Scan for the cell matching the given text and deliver its [x, y] coordinate at center. 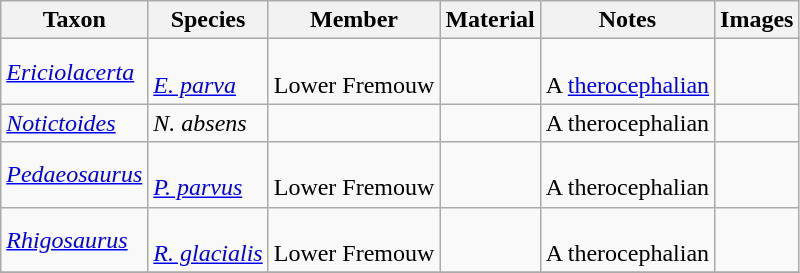
P. parvus [208, 174]
Material [490, 20]
N. absens [208, 123]
Ericiolacerta [74, 72]
Images [757, 20]
Member [354, 20]
R. glacialis [208, 240]
Notes [627, 20]
Pedaeosaurus [74, 174]
Notictoides [74, 123]
Rhigosaurus [74, 240]
Taxon [74, 20]
Species [208, 20]
E. parva [208, 72]
